Locate the cell with the specified text and output its (X, Y) center coordinate. 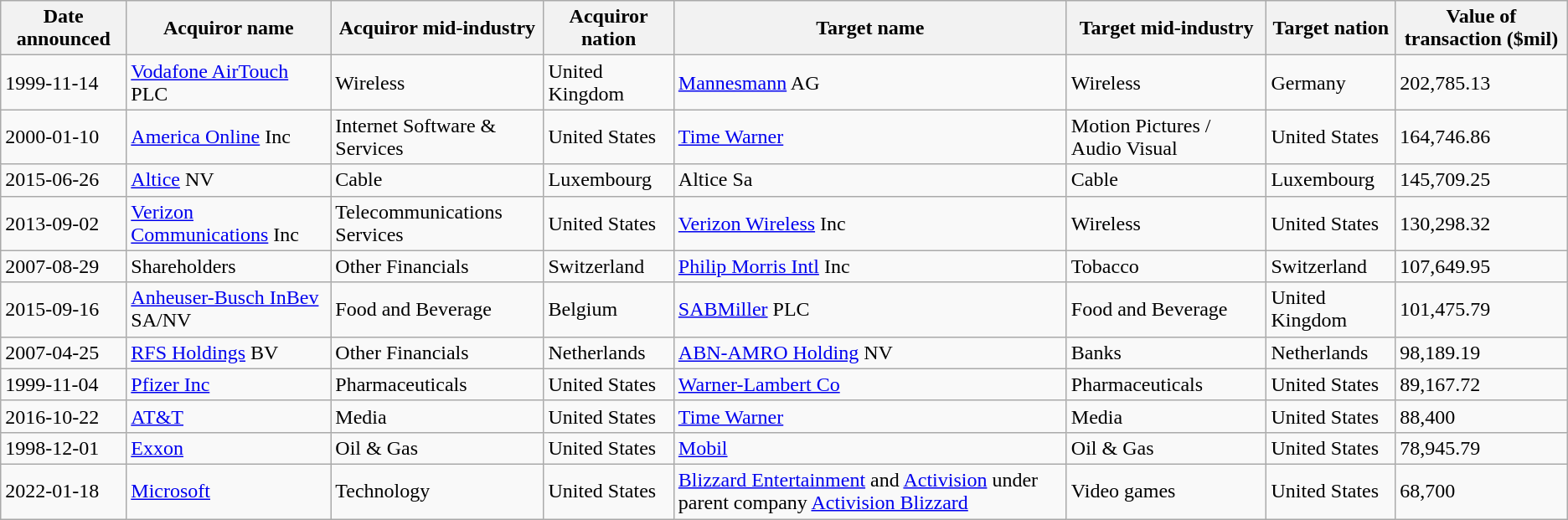
Exxon (229, 448)
Philip Morris Intl Inc (869, 266)
1999-11-14 (64, 82)
202,785.13 (1482, 82)
Verizon Communications Inc (229, 223)
Banks (1166, 353)
Belgium (608, 310)
Pfizer Inc (229, 384)
Value of transaction ($mil) (1482, 28)
88,400 (1482, 416)
2015-06-26 (64, 180)
Mobil (869, 448)
107,649.95 (1482, 266)
Shareholders (229, 266)
Target name (869, 28)
Target mid-industry (1166, 28)
Acquiror nation (608, 28)
68,700 (1482, 491)
Date announced (64, 28)
1998-12-01 (64, 448)
Acquiror mid-industry (437, 28)
Altice NV (229, 180)
Telecommunications Services (437, 223)
Tobacco (1166, 266)
Acquiror name (229, 28)
America Online Inc (229, 137)
Anheuser-Busch InBev SA/NV (229, 310)
Germany (1331, 82)
2000-01-10 (64, 137)
Video games (1166, 491)
Microsoft (229, 491)
Mannesmann AG (869, 82)
130,298.32 (1482, 223)
1999-11-04 (64, 384)
2007-08-29 (64, 266)
Technology (437, 491)
78,945.79 (1482, 448)
RFS Holdings BV (229, 353)
2022-01-18 (64, 491)
164,746.86 (1482, 137)
Vodafone AirTouch PLC (229, 82)
98,189.19 (1482, 353)
Target nation (1331, 28)
Verizon Wireless Inc (869, 223)
Internet Software & Services (437, 137)
Warner-Lambert Co (869, 384)
2007-04-25 (64, 353)
Altice Sa (869, 180)
2016-10-22 (64, 416)
Blizzard Entertainment and Activision under parent company Activision Blizzard (869, 491)
2015-09-16 (64, 310)
145,709.25 (1482, 180)
2013-09-02 (64, 223)
101,475.79 (1482, 310)
Motion Pictures / Audio Visual (1166, 137)
AT&T (229, 416)
SABMiller PLC (869, 310)
ABN-AMRO Holding NV (869, 353)
89,167.72 (1482, 384)
